Return the [x, y] coordinate for the center point of the cell that contains the specified text.  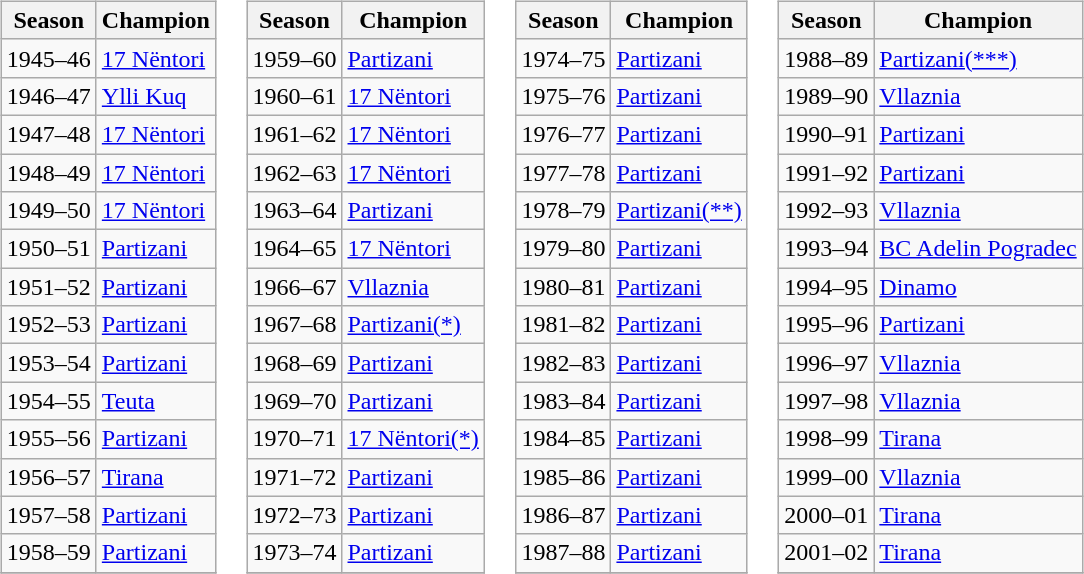
Teuta [156, 401]
1973–74 [294, 553]
1966–67 [294, 287]
1990–91 [826, 134]
Dinamo [978, 287]
1960–61 [294, 96]
1981–82 [564, 325]
1946–47 [48, 96]
1959–60 [294, 58]
17 Nëntori(*) [413, 439]
1970–71 [294, 439]
1978–79 [564, 211]
Partizani(***) [978, 58]
1945–46 [48, 58]
1994–95 [826, 287]
1987–88 [564, 553]
1963–64 [294, 211]
1953–54 [48, 363]
1964–65 [294, 249]
1975–76 [564, 96]
1980–81 [564, 287]
Partizani(**) [679, 211]
1955–56 [48, 439]
1961–62 [294, 134]
1983–84 [564, 401]
1972–73 [294, 515]
1954–55 [48, 401]
BC Adelin Pogradec [978, 249]
1991–92 [826, 173]
1947–48 [48, 134]
1996–97 [826, 363]
1995–96 [826, 325]
1969–70 [294, 401]
1962–63 [294, 173]
1999–00 [826, 477]
1958–59 [48, 553]
2000–01 [826, 515]
1951–52 [48, 287]
1979–80 [564, 249]
1993–94 [826, 249]
1957–58 [48, 515]
1977–78 [564, 173]
1989–90 [826, 96]
Partizani(*) [413, 325]
1992–93 [826, 211]
1986–87 [564, 515]
1949–50 [48, 211]
1967–68 [294, 325]
2001–02 [826, 553]
1956–57 [48, 477]
1998–99 [826, 439]
1997–98 [826, 401]
1976–77 [564, 134]
1988–89 [826, 58]
1968–69 [294, 363]
1982–83 [564, 363]
Ylli Kuq [156, 96]
1952–53 [48, 325]
1974–75 [564, 58]
1971–72 [294, 477]
1984–85 [564, 439]
1985–86 [564, 477]
1950–51 [48, 249]
1948–49 [48, 173]
